Determine the [x, y] coordinate at the center of the cell enclosing the given text.  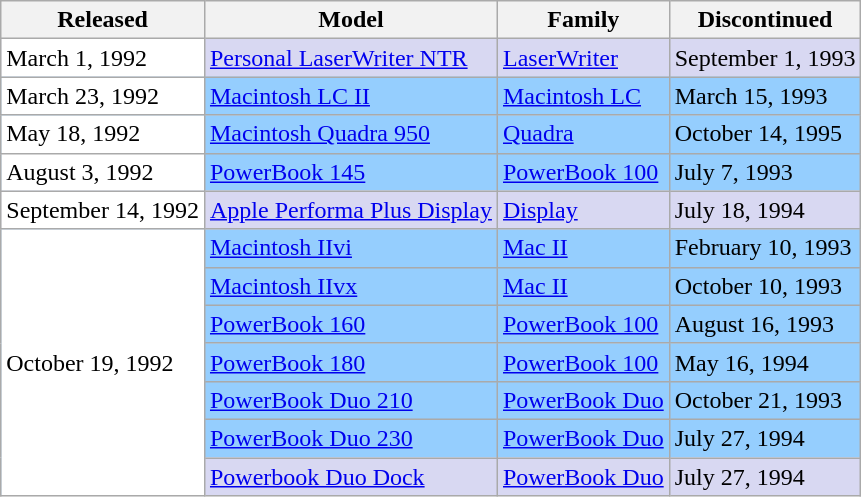
Macintosh IIvx [350, 286]
Macintosh Quadra 950 [350, 134]
August 3, 1992 [103, 172]
October 19, 1992 [103, 362]
July 7, 1993 [765, 172]
October 10, 1993 [765, 286]
Macintosh IIvi [350, 248]
February 10, 1993 [765, 248]
Apple Performa Plus Display [350, 210]
March 15, 1993 [765, 96]
May 18, 1992 [103, 134]
March 1, 1992 [103, 58]
Quadra [583, 134]
Macintosh LC [583, 96]
October 14, 1995 [765, 134]
July 18, 1994 [765, 210]
Powerbook Duo Dock [350, 477]
PowerBook 180 [350, 362]
October 21, 1993 [765, 400]
August 16, 1993 [765, 324]
PowerBook Duo 210 [350, 400]
Family [583, 20]
PowerBook 160 [350, 324]
PowerBook 145 [350, 172]
LaserWriter [583, 58]
May 16, 1994 [765, 362]
September 1, 1993 [765, 58]
September 14, 1992 [103, 210]
March 23, 1992 [103, 96]
Discontinued [765, 20]
PowerBook Duo 230 [350, 438]
Personal LaserWriter NTR [350, 58]
Model [350, 20]
Display [583, 210]
Released [103, 20]
Macintosh LC II [350, 96]
